Return the (X, Y) coordinate for the center point of the cell that contains the specified text.  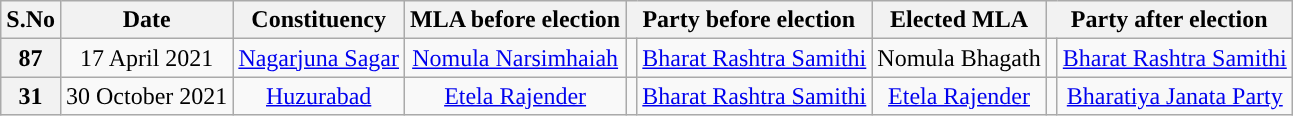
Bharatiya Janata Party (1174, 96)
Party before election (749, 20)
Nomula Narsimhaiah (516, 58)
30 October 2021 (146, 96)
Nomula Bhagath (959, 58)
Elected MLA (959, 20)
17 April 2021 (146, 58)
S.No (31, 20)
Nagarjuna Sagar (319, 58)
Date (146, 20)
87 (31, 58)
Constituency (319, 20)
Party after election (1169, 20)
Huzurabad (319, 96)
MLA before election (516, 20)
31 (31, 96)
